Determine the (X, Y) coordinate at the center of the cell enclosing the given text.  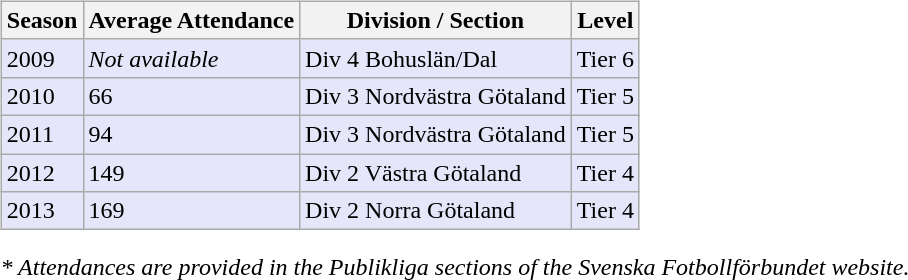
Division / Section (436, 20)
149 (192, 173)
169 (192, 211)
Not available (192, 58)
94 (192, 134)
Level (605, 20)
2009 (42, 58)
Div 2 Norra Götaland (436, 211)
2012 (42, 173)
Season (42, 20)
Div 4 Bohuslän/Dal (436, 58)
2011 (42, 134)
Div 2 Västra Götaland (436, 173)
2010 (42, 96)
Tier 6 (605, 58)
66 (192, 96)
2013 (42, 211)
Average Attendance (192, 20)
